For the text-containing cell, return its midpoint in (x, y) coordinate format. 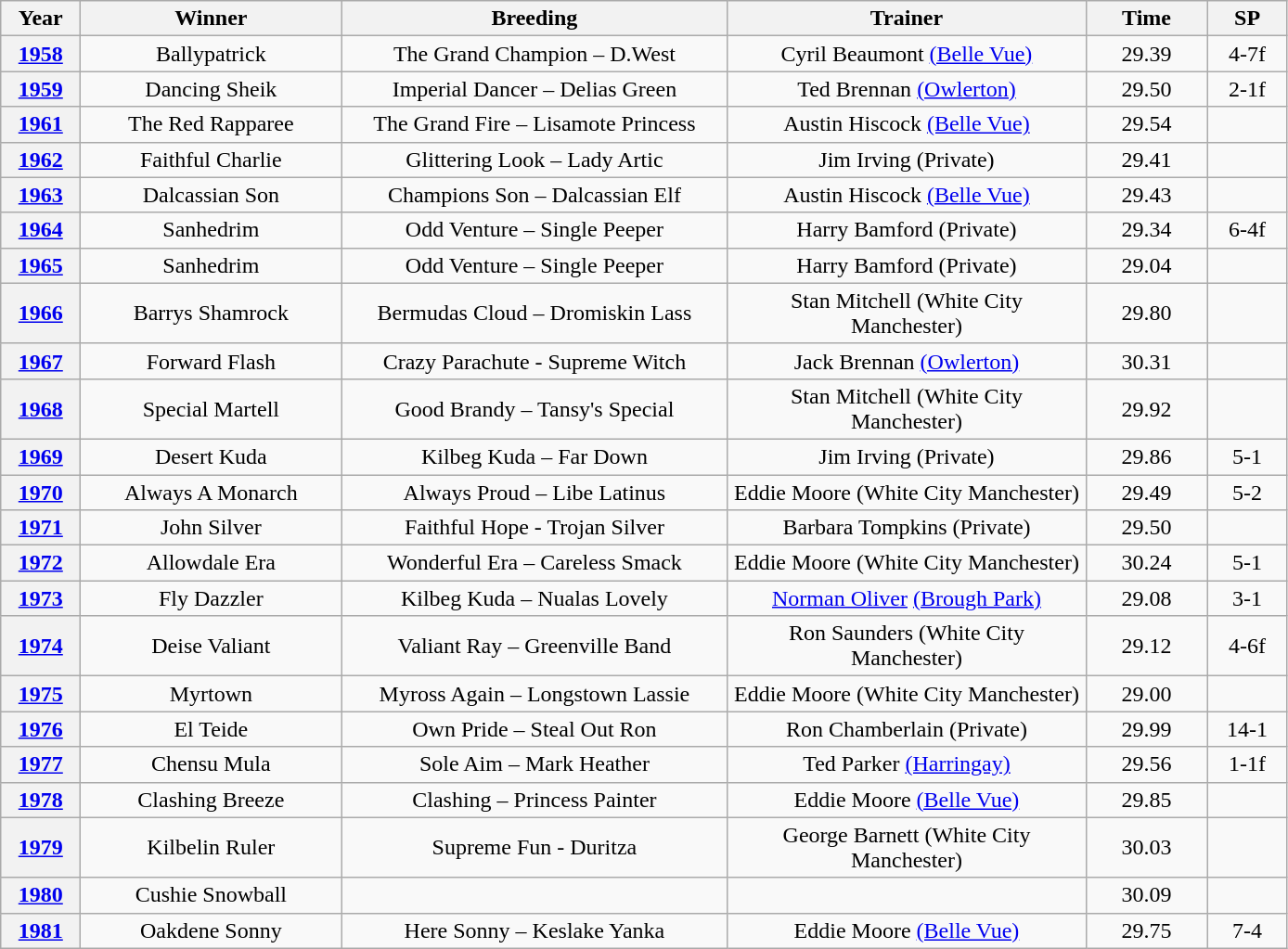
29.43 (1147, 195)
Kilbeg Kuda – Far Down (535, 456)
6-4f (1247, 230)
Year (41, 19)
Faithful Hope - Trojan Silver (535, 528)
1973 (41, 598)
29.49 (1147, 493)
Time (1147, 19)
1979 (41, 848)
7-4 (1247, 930)
Forward Flash (212, 361)
Always A Monarch (212, 493)
Bermudas Cloud – Dromiskin Lass (535, 314)
Myross Again – Longstown Lassie (535, 694)
29.34 (1147, 230)
1-1f (1247, 764)
Winner (212, 19)
Kilbelin Ruler (212, 848)
4-6f (1247, 646)
29.08 (1147, 598)
George Barnett (White City Manchester) (907, 848)
Barbara Tompkins (Private) (907, 528)
El Teide (212, 729)
4-7f (1247, 54)
Special Martell (212, 408)
1966 (41, 314)
1974 (41, 646)
29.85 (1147, 800)
Sole Aim – Mark Heather (535, 764)
Champions Son – Dalcassian Elf (535, 195)
Jack Brennan (Owlerton) (907, 361)
Deise Valiant (212, 646)
1980 (41, 895)
1963 (41, 195)
1962 (41, 160)
1971 (41, 528)
1972 (41, 563)
Oakdene Sonny (212, 930)
Breeding (535, 19)
29.39 (1147, 54)
Fly Dazzler (212, 598)
Norman Oliver (Brough Park) (907, 598)
Cushie Snowball (212, 895)
1959 (41, 89)
Good Brandy – Tansy's Special (535, 408)
14-1 (1247, 729)
The Grand Fire – Lisamote Princess (535, 124)
29.75 (1147, 930)
Kilbeg Kuda – Nualas Lovely (535, 598)
Valiant Ray – Greenville Band (535, 646)
29.99 (1147, 729)
Ron Saunders (White City Manchester) (907, 646)
Crazy Parachute - Supreme Witch (535, 361)
Ballypatrick (212, 54)
5-2 (1247, 493)
Ted Brennan (Owlerton) (907, 89)
29.92 (1147, 408)
The Red Rapparee (212, 124)
Faithful Charlie (212, 160)
30.03 (1147, 848)
Wonderful Era – Careless Smack (535, 563)
30.09 (1147, 895)
1975 (41, 694)
29.00 (1147, 694)
Supreme Fun - Duritza (535, 848)
29.04 (1147, 265)
The Grand Champion – D.West (535, 54)
1969 (41, 456)
29.54 (1147, 124)
Clashing – Princess Painter (535, 800)
Dalcassian Son (212, 195)
30.24 (1147, 563)
29.12 (1147, 646)
Ron Chamberlain (Private) (907, 729)
Cyril Beaumont (Belle Vue) (907, 54)
1968 (41, 408)
Ted Parker (Harringay) (907, 764)
Allowdale Era (212, 563)
1965 (41, 265)
29.80 (1147, 314)
1981 (41, 930)
1961 (41, 124)
Glittering Look – Lady Artic (535, 160)
1958 (41, 54)
1967 (41, 361)
Desert Kuda (212, 456)
1978 (41, 800)
29.41 (1147, 160)
1964 (41, 230)
John Silver (212, 528)
Always Proud – Libe Latinus (535, 493)
Chensu Mula (212, 764)
1976 (41, 729)
Imperial Dancer – Delias Green (535, 89)
29.86 (1147, 456)
1977 (41, 764)
3-1 (1247, 598)
Clashing Breeze (212, 800)
Dancing Sheik (212, 89)
Trainer (907, 19)
Myrtown (212, 694)
1970 (41, 493)
Barrys Shamrock (212, 314)
SP (1247, 19)
Own Pride – Steal Out Ron (535, 729)
29.56 (1147, 764)
Here Sonny – Keslake Yanka (535, 930)
2-1f (1247, 89)
30.31 (1147, 361)
